Output the (X, Y) coordinate of the center of the cell containing the given text.  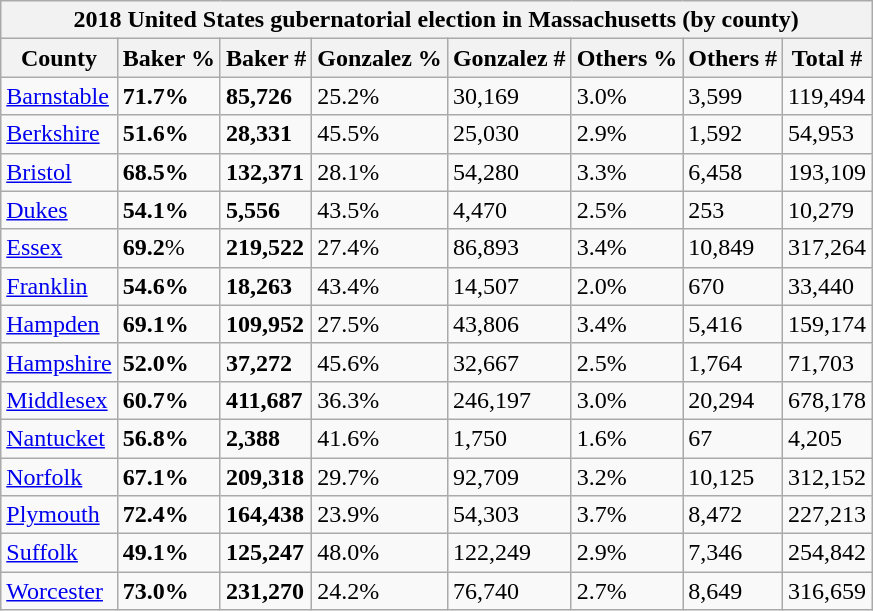
109,952 (266, 324)
3.3% (627, 172)
54,280 (509, 172)
Plymouth (59, 515)
24.2% (380, 591)
2,388 (266, 438)
317,264 (828, 248)
73.0% (168, 591)
20,294 (733, 400)
72.4% (168, 515)
Norfolk (59, 477)
Nantucket (59, 438)
68.5% (168, 172)
3.2% (627, 477)
1,592 (733, 134)
86,893 (509, 248)
45.6% (380, 362)
29.7% (380, 477)
119,494 (828, 96)
14,507 (509, 286)
4,470 (509, 210)
Middlesex (59, 400)
28,331 (266, 134)
27.5% (380, 324)
60.7% (168, 400)
1.6% (627, 438)
1,750 (509, 438)
122,249 (509, 553)
28.1% (380, 172)
45.5% (380, 134)
1,764 (733, 362)
Baker % (168, 58)
18,263 (266, 286)
8,472 (733, 515)
54,303 (509, 515)
71.7% (168, 96)
69.1% (168, 324)
254,842 (828, 553)
193,109 (828, 172)
2.7% (627, 591)
219,522 (266, 248)
43.5% (380, 210)
49.1% (168, 553)
54.1% (168, 210)
316,659 (828, 591)
246,197 (509, 400)
25,030 (509, 134)
23.9% (380, 515)
69.2% (168, 248)
67 (733, 438)
312,152 (828, 477)
Barnstable (59, 96)
71,703 (828, 362)
32,667 (509, 362)
209,318 (266, 477)
231,270 (266, 591)
Gonzalez # (509, 58)
7,346 (733, 553)
3,599 (733, 96)
51.6% (168, 134)
159,174 (828, 324)
10,279 (828, 210)
43,806 (509, 324)
Berkshire (59, 134)
Dukes (59, 210)
5,556 (266, 210)
164,438 (266, 515)
43.4% (380, 286)
33,440 (828, 286)
Gonzalez % (380, 58)
2.0% (627, 286)
3.7% (627, 515)
670 (733, 286)
85,726 (266, 96)
92,709 (509, 477)
125,247 (266, 553)
253 (733, 210)
Total # (828, 58)
36.3% (380, 400)
132,371 (266, 172)
37,272 (266, 362)
Hampden (59, 324)
Hampshire (59, 362)
56.8% (168, 438)
County (59, 58)
52.0% (168, 362)
227,213 (828, 515)
76,740 (509, 591)
411,687 (266, 400)
Others # (733, 58)
5,416 (733, 324)
Franklin (59, 286)
Others % (627, 58)
48.0% (380, 553)
54.6% (168, 286)
54,953 (828, 134)
678,178 (828, 400)
Bristol (59, 172)
30,169 (509, 96)
Suffolk (59, 553)
10,125 (733, 477)
2018 United States gubernatorial election in Massachusetts (by county) (436, 20)
10,849 (733, 248)
6,458 (733, 172)
Worcester (59, 591)
8,649 (733, 591)
27.4% (380, 248)
41.6% (380, 438)
4,205 (828, 438)
25.2% (380, 96)
67.1% (168, 477)
Essex (59, 248)
Baker # (266, 58)
